Output the [x, y] coordinate of the center of the cell containing the given text.  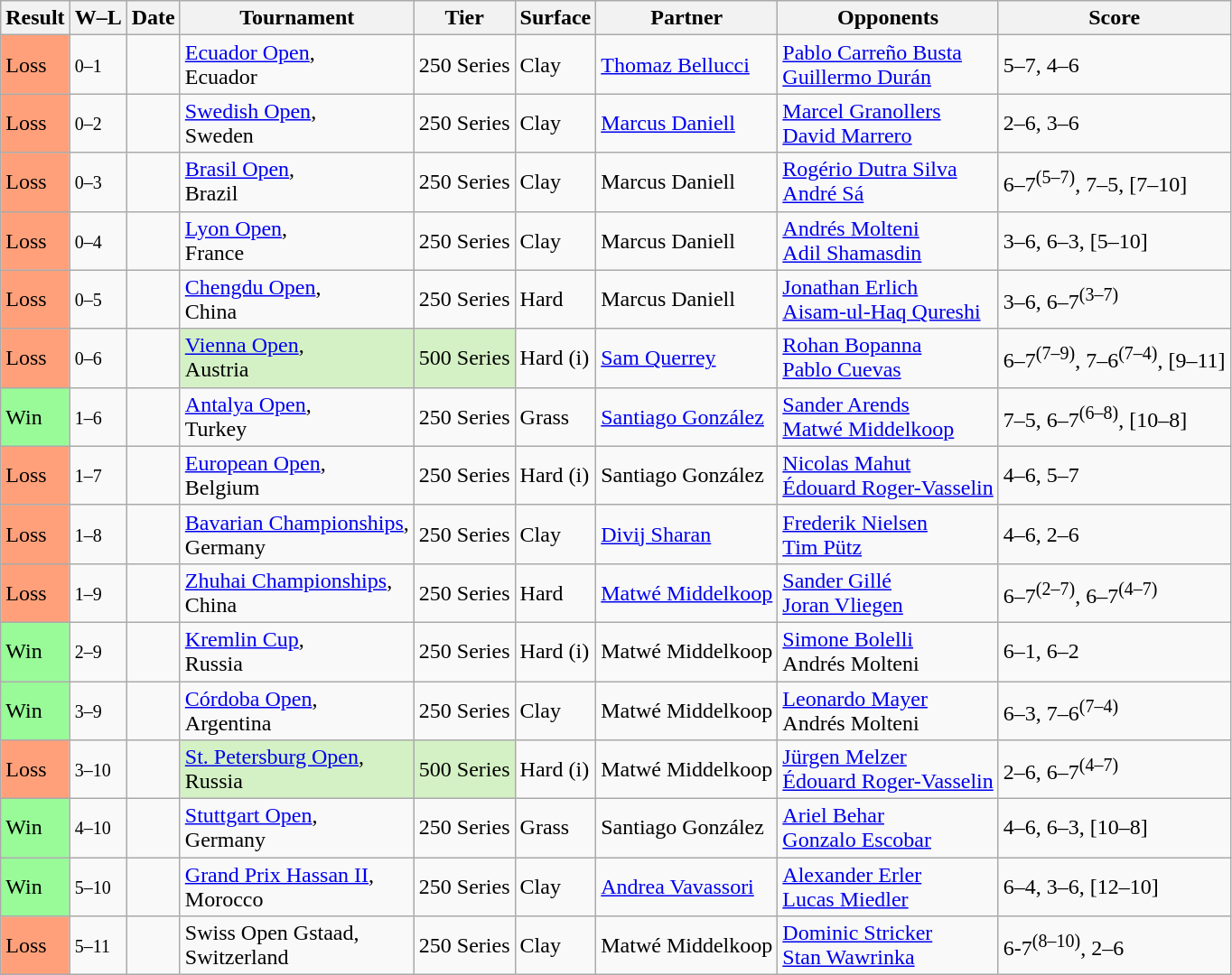
0–4 [98, 240]
Thomaz Bellucci [686, 65]
Dominic Stricker Stan Wawrinka [889, 946]
4–6, 6–3, [10–8] [1115, 829]
0–2 [98, 123]
Grand Prix Hassan II, Morocco [296, 887]
3–6, 6–3, [5–10] [1115, 240]
Sam Querrey [686, 357]
Date [154, 18]
Sander Arends Matwé Middelkoop [889, 417]
4–10 [98, 829]
Marcel Granollers David Marrero [889, 123]
4–6, 5–7 [1115, 475]
0–6 [98, 357]
5–11 [98, 946]
6–7(7–9), 7–6(7–4), [9–11] [1115, 357]
6–1, 6–2 [1115, 652]
Score [1115, 18]
Partner [686, 18]
W–L [98, 18]
6-7(8–10), 2–6 [1115, 946]
Tier [464, 18]
6–7(5–7), 7–5, [7–10] [1115, 182]
Bavarian Championships,Germany [296, 534]
Tournament [296, 18]
Result [35, 18]
3–6, 6–7(3–7) [1115, 300]
St. Petersburg Open,Russia [296, 769]
Swiss Open Gstaad, Switzerland [296, 946]
6–3, 7–6(7–4) [1115, 710]
Sander Gillé Joran Vliegen [889, 592]
Simone Bolelli Andrés Molteni [889, 652]
6–4, 3–6, [12–10] [1115, 887]
Vienna Open,Austria [296, 357]
Jürgen Melzer Édouard Roger-Vasselin [889, 769]
Brasil Open,Brazil [296, 182]
4–6, 2–6 [1115, 534]
Chengdu Open,China [296, 300]
5–7, 4–6 [1115, 65]
Rogério Dutra Silva André Sá [889, 182]
Opponents [889, 18]
1–9 [98, 592]
3–9 [98, 710]
Stuttgart Open,Germany [296, 829]
Leonardo Mayer Andrés Molteni [889, 710]
3–10 [98, 769]
Frederik Nielsen Tim Pütz [889, 534]
7–5, 6–7(6–8), [10–8] [1115, 417]
0–1 [98, 65]
1–6 [98, 417]
2–9 [98, 652]
Pablo Carreño Busta Guillermo Durán [889, 65]
0–5 [98, 300]
Lyon Open,France [296, 240]
Alexander Erler Lucas Miedler [889, 887]
Ecuador Open,Ecuador [296, 65]
Surface [555, 18]
Kremlin Cup,Russia [296, 652]
1–7 [98, 475]
Nicolas Mahut Édouard Roger-Vasselin [889, 475]
Ariel Behar Gonzalo Escobar [889, 829]
Divij Sharan [686, 534]
Zhuhai Championships,China [296, 592]
2–6, 3–6 [1115, 123]
1–8 [98, 534]
Jonathan Erlich Aisam-ul-Haq Qureshi [889, 300]
6–7(2–7), 6–7(4–7) [1115, 592]
Andrés Molteni Adil Shamasdin [889, 240]
Swedish Open,Sweden [296, 123]
Córdoba Open,Argentina [296, 710]
Andrea Vavassori [686, 887]
2–6, 6–7(4–7) [1115, 769]
Rohan Bopanna Pablo Cuevas [889, 357]
European Open,Belgium [296, 475]
0–3 [98, 182]
5–10 [98, 887]
Antalya Open,Turkey [296, 417]
